Extract the (X, Y) coordinate from the center of the cell holding the provided text.  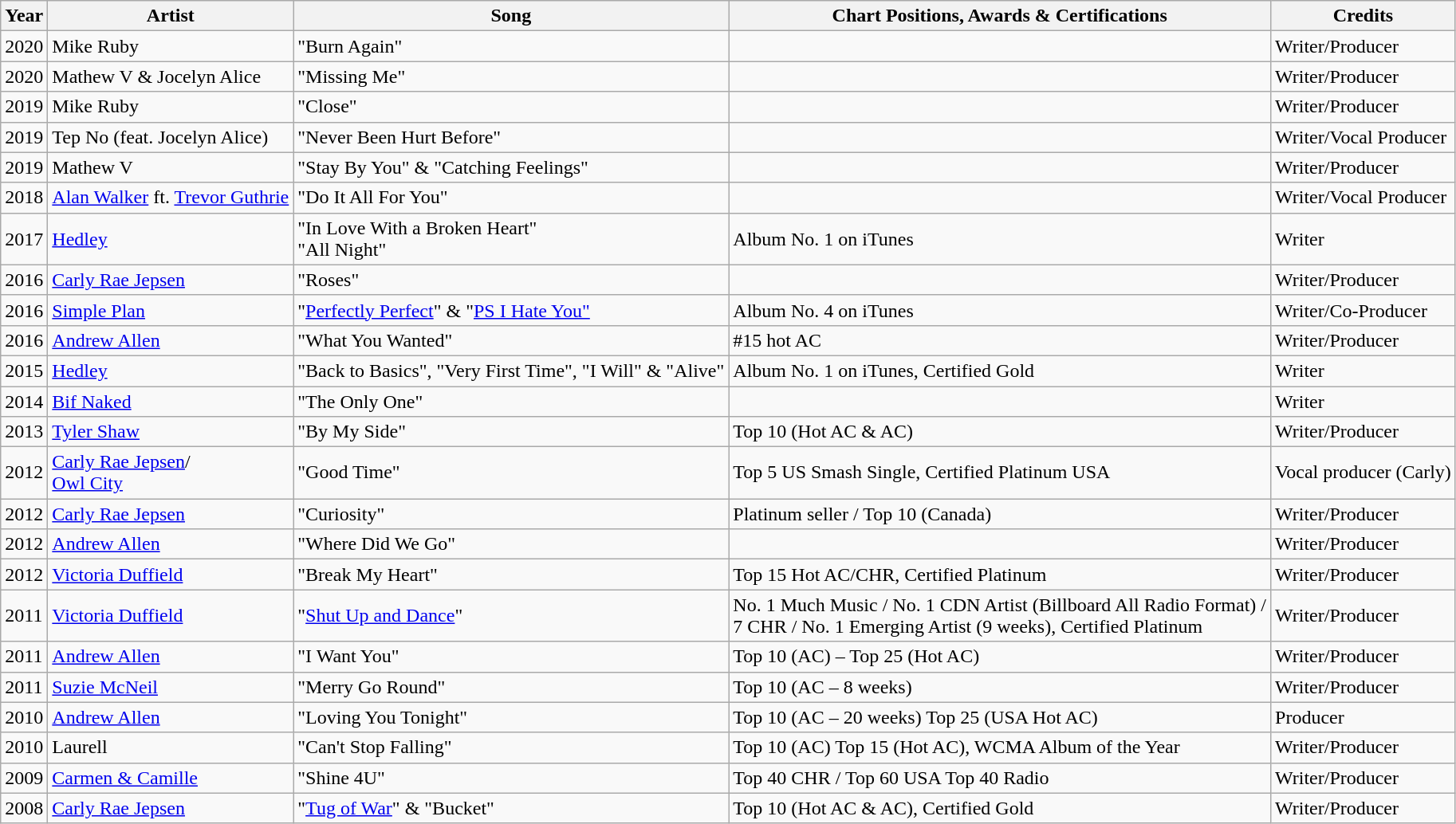
"Missing Me" (511, 77)
Bif Naked (171, 401)
Top 10 (Hot AC & AC) (1000, 432)
"Perfectly Perfect" & "PS I Hate You" (511, 310)
2018 (24, 198)
#15 hot AC (1000, 340)
Carly Rae Jepsen/Owl City (171, 473)
2009 (24, 778)
"Roses" (511, 280)
"Loving You Tonight" (511, 717)
2014 (24, 401)
"Stay By You" & "Catching Feelings" (511, 167)
Laurell (171, 747)
Top 40 CHR / Top 60 USA Top 40 Radio (1000, 778)
Top 10 (AC – 20 weeks) Top 25 (USA Hot AC) (1000, 717)
Credits (1364, 16)
Top 15 Hot AC/CHR, Certified Platinum (1000, 575)
2008 (24, 808)
Year (24, 16)
"Merry Go Round" (511, 687)
"Curiosity" (511, 514)
"Break My Heart" (511, 575)
2017 (24, 239)
"Back to Basics", "Very First Time", "I Will" & "Alive" (511, 371)
"The Only One" (511, 401)
"Tug of War" & "Bucket" (511, 808)
"Do It All For You" (511, 198)
"Shine 4U" (511, 778)
Top 10 (AC) Top 15 (Hot AC), WCMA Album of the Year (1000, 747)
Writer/Co-Producer (1364, 310)
Song (511, 16)
Simple Plan (171, 310)
Top 10 (AC) – Top 25 (Hot AC) (1000, 657)
"Close" (511, 107)
2013 (24, 432)
"Can't Stop Falling" (511, 747)
2015 (24, 371)
Vocal producer (Carly) (1364, 473)
Chart Positions, Awards & Certifications (1000, 16)
Tyler Shaw (171, 432)
Album No. 1 on iTunes (1000, 239)
"Burn Again" (511, 46)
Producer (1364, 717)
Alan Walker ft. Trevor Guthrie (171, 198)
Carmen & Camille (171, 778)
No. 1 Much Music / No. 1 CDN Artist (Billboard All Radio Format) /7 CHR / No. 1 Emerging Artist (9 weeks), Certified Platinum (1000, 615)
Platinum seller / Top 10 (Canada) (1000, 514)
Top 5 US Smash Single, Certified Platinum USA (1000, 473)
"By My Side" (511, 432)
"Good Time" (511, 473)
Album No. 4 on iTunes (1000, 310)
Mathew V (171, 167)
"What You Wanted" (511, 340)
"In Love With a Broken Heart""All Night" (511, 239)
"Never Been Hurt Before" (511, 137)
"Where Did We Go" (511, 544)
Artist (171, 16)
Mathew V & Jocelyn Alice (171, 77)
Top 10 (AC – 8 weeks) (1000, 687)
Tep No (feat. Jocelyn Alice) (171, 137)
"Shut Up and Dance" (511, 615)
Album No. 1 on iTunes, Certified Gold (1000, 371)
"I Want You" (511, 657)
Suzie McNeil (171, 687)
Top 10 (Hot AC & AC), Certified Gold (1000, 808)
